Locate the cell with the specified text and output its [X, Y] center coordinate. 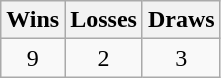
3 [181, 58]
2 [104, 58]
Wins [33, 20]
Draws [181, 20]
9 [33, 58]
Losses [104, 20]
